Return the (X, Y) coordinate for the center point of the cell that contains the specified text.  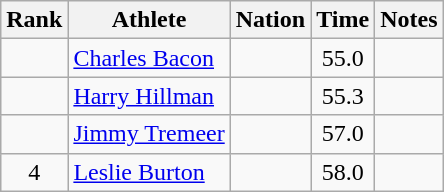
Notes (409, 20)
4 (34, 172)
58.0 (343, 172)
Athlete (149, 20)
Jimmy Tremeer (149, 134)
55.0 (343, 58)
Time (343, 20)
Charles Bacon (149, 58)
Nation (270, 20)
Harry Hillman (149, 96)
57.0 (343, 134)
55.3 (343, 96)
Leslie Burton (149, 172)
Rank (34, 20)
